Identify which cell holds the provided text, then report its (X, Y) central coordinate. 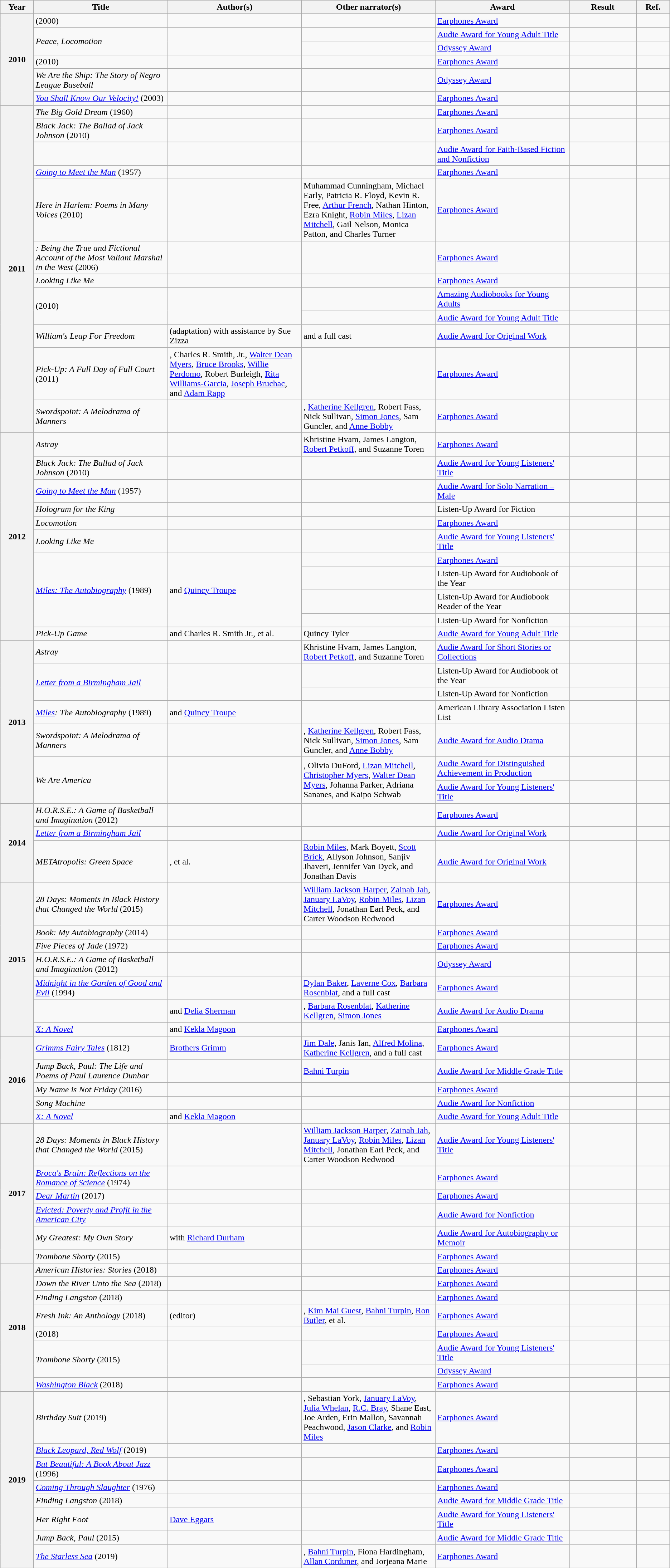
(2000) (101, 21)
2017 (17, 1193)
Locomotion (101, 523)
Result (603, 7)
Evicted: Poverty and Profit in the American City (101, 1215)
, Kim Mai Guest, Bahni Turpin, Ron Butler, et al. (368, 1315)
2019 (17, 1480)
Book: My Autobiography (2014) (101, 932)
American Histories: Stories (2018) (101, 1270)
The Big Gold Dream (1960) (101, 112)
Listen-Up Award for Fiction (502, 509)
Her Right Foot (101, 1519)
Dear Martin (2017) (101, 1196)
Broca's Brain: Reflections on the Romance of Science (1974) (101, 1177)
Ref. (653, 7)
Jump Back, Paul (2015) (101, 1538)
: Being the True and Fictional Account of the Most Valiant Marshal in the West (2006) (101, 258)
Dylan Baker, Laverne Cox, Barbara Rosenblat, and a full cast (368, 987)
(editor) (234, 1315)
Down the River Unto the Sea (2018) (101, 1283)
, Charles R. Smith, Jr., Walter Dean Myers, Bruce Brooks, Willie Perdomo, Robert Burleigh, Rita Williams-Garcia, Joseph Bruchac, and Adam Rapp (234, 374)
Award (502, 7)
2018 (17, 1327)
2014 (17, 843)
Pick-Up: A Full Day of Full Court (2011) (101, 374)
My Greatest: My Own Story (101, 1238)
with Richard Durham (234, 1238)
2011 (17, 269)
Audie Award for Autobiography or Memoir (502, 1238)
Other narrator(s) (368, 7)
Jim Dale, Janis Ian, Alfred Molina, Katherine Kellgren, and a full cast (368, 1048)
2015 (17, 959)
Coming Through Slaughter (1976) (101, 1487)
2016 (17, 1080)
Bahni Turpin (368, 1071)
You Shall Know Our Velocity! (2003) (101, 98)
Audie Award for Distinguished Achievement in Production (502, 768)
Brothers Grimm (234, 1048)
METAtropolis: Green Space (101, 861)
and Delia Sherman (234, 1011)
We Are America (101, 780)
(2018) (101, 1334)
2012 (17, 536)
2010 (17, 59)
Title (101, 7)
(adaptation) with assistance by Sue Zizza (234, 336)
and a full cast (368, 336)
Midnight in the Garden of Good and Evil (1994) (101, 987)
The Starless Sea (2019) (101, 1556)
Listen-Up Award for Audiobook Reader of the Year (502, 602)
2013 (17, 722)
Robin Miles, Mark Boyett, Scott Brick, Allyson Johnson, Sanjiv Jhaveri, Jennifer Van Dyck, and Jonathan Davis (368, 861)
and Charles R. Smith Jr., et al. (234, 634)
Black Leopard, Red Wolf (2019) (101, 1450)
Grimms Fairy Tales (1812) (101, 1048)
Amazing Audiobooks for Young Adults (502, 299)
Dave Eggars (234, 1519)
Song Machine (101, 1103)
Washington Black (2018) (101, 1385)
Author(s) (234, 7)
Audie Award for Solo Narration – Male (502, 491)
Fresh Ink: An Anthology (2018) (101, 1315)
, Sebastian York, January LaVoy, Julia Whelan, R.C. Bray, Shane East, Joe Arden, Erin Mallon, Savannah Peachwood, Jason Clarke, and Robin Miles (368, 1417)
Peace, Locomotion (101, 41)
Quincy Tyler (368, 634)
We Are the Ship: The Story of Negro League Baseball (101, 80)
Here in Harlem: Poems in Many Voices (2010) (101, 210)
, Bahni Turpin, Fiona Hardingham, Allan Corduner, and Jorjeana Marie (368, 1556)
My Name is Not Friday (2016) (101, 1089)
Five Pieces of Jade (1972) (101, 946)
William's Leap For Freedom (101, 336)
Hologram for the King (101, 509)
, et al. (234, 861)
But Beautiful: A Book About Jazz (1996) (101, 1469)
, Barbara Rosenblat, Katherine Kellgren, Simon Jones (368, 1011)
, Olivia DuFord, Lizan Mitchell, Christopher Myers, Walter Dean Myers, Johanna Parker, Adriana Sananes, and Kaipo Schwab (368, 780)
American Library Association Listen List (502, 712)
Jump Back, Paul: The Life and Poems of Paul Laurence Dunbar (101, 1071)
Birthday Suit (2019) (101, 1417)
Year (17, 7)
Audie Award for Short Stories or Collections (502, 652)
Pick-Up Game (101, 634)
Audie Award for Faith-Based Fiction and Nonfiction (502, 154)
